From the cell containing the given text, extract its center point as (X, Y) coordinate. 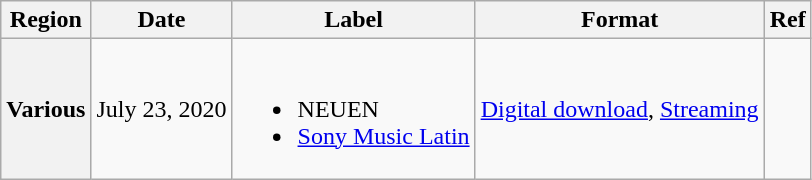
Date (162, 20)
Ref (788, 20)
Various (46, 109)
July 23, 2020 (162, 109)
Format (620, 20)
Region (46, 20)
NEUENSony Music Latin (354, 109)
Label (354, 20)
Digital download, Streaming (620, 109)
